Return (X, Y) of the center of cell containing provided text 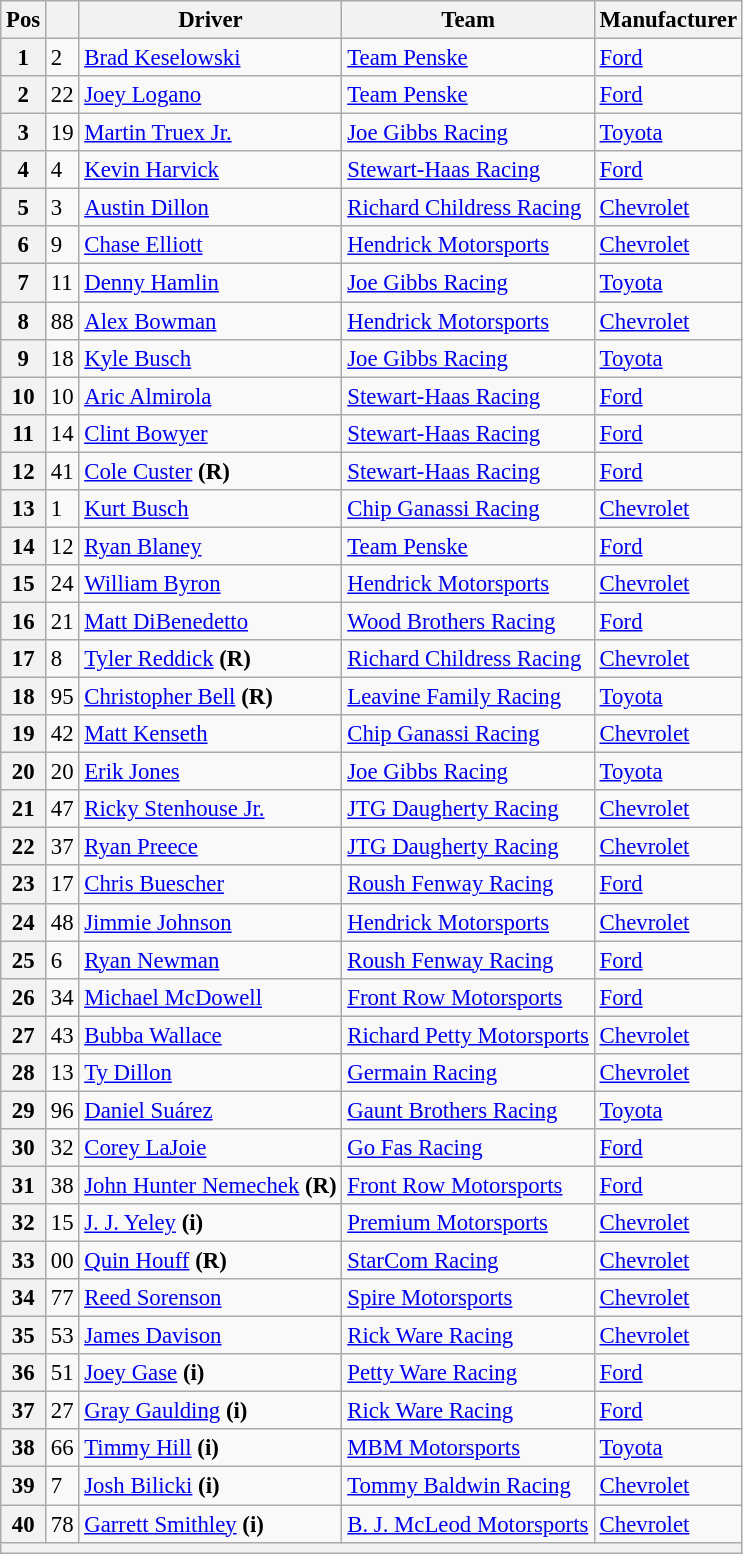
Erik Jones (210, 772)
Gaunt Brothers Racing (468, 1110)
Quin Houff (R) (210, 1261)
Matt Kenseth (210, 734)
66 (62, 1449)
Michael McDowell (210, 997)
Garrett Smithley (i) (210, 1524)
Kevin Harvick (210, 170)
Richard Petty Motorsports (468, 1035)
Chris Buescher (210, 885)
42 (62, 734)
Timmy Hill (i) (210, 1449)
Aric Almirola (210, 396)
33 (24, 1261)
Petty Ware Racing (468, 1373)
Team (468, 20)
Leavine Family Racing (468, 697)
Tyler Reddick (R) (210, 659)
J. J. Yeley (i) (210, 1223)
Kurt Busch (210, 509)
Chase Elliott (210, 245)
35 (24, 1336)
MBM Motorsports (468, 1449)
Josh Bilicki (i) (210, 1486)
Go Fas Racing (468, 1148)
29 (24, 1110)
Wood Brothers Racing (468, 621)
Joey Logano (210, 95)
Jimmie Johnson (210, 922)
Denny Hamlin (210, 283)
Matt DiBenedetto (210, 621)
96 (62, 1110)
Kyle Busch (210, 358)
Gray Gaulding (i) (210, 1411)
16 (24, 621)
Ty Dillon (210, 1073)
Daniel Suárez (210, 1110)
Ryan Preece (210, 847)
26 (24, 997)
47 (62, 809)
William Byron (210, 584)
Tommy Baldwin Racing (468, 1486)
36 (24, 1373)
Alex Bowman (210, 321)
Ryan Newman (210, 960)
41 (62, 471)
30 (24, 1148)
Reed Sorenson (210, 1298)
5 (24, 208)
39 (24, 1486)
Spire Motorsports (468, 1298)
Corey LaJoie (210, 1148)
Premium Motorsports (468, 1223)
Martin Truex Jr. (210, 133)
51 (62, 1373)
Ricky Stenhouse Jr. (210, 809)
Cole Custer (R) (210, 471)
James Davison (210, 1336)
00 (62, 1261)
31 (24, 1185)
Driver (210, 20)
25 (24, 960)
Joey Gase (i) (210, 1373)
Ryan Blaney (210, 546)
Bubba Wallace (210, 1035)
Germain Racing (468, 1073)
23 (24, 885)
StarCom Racing (468, 1261)
88 (62, 321)
Christopher Bell (R) (210, 697)
Clint Bowyer (210, 433)
77 (62, 1298)
Pos (24, 20)
95 (62, 697)
Brad Keselowski (210, 58)
B. J. McLeod Motorsports (468, 1524)
Austin Dillon (210, 208)
48 (62, 922)
53 (62, 1336)
43 (62, 1035)
78 (62, 1524)
Manufacturer (668, 20)
John Hunter Nemechek (R) (210, 1185)
28 (24, 1073)
40 (24, 1524)
